Find where the given text appears and provide that cell's center as [X, Y] coordinate. 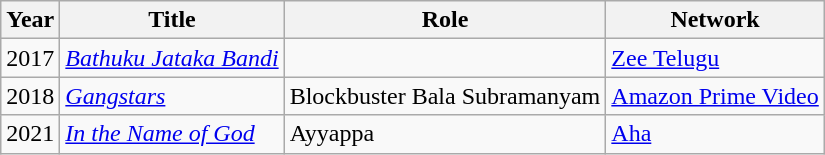
Gangstars [172, 96]
In the Name of God [172, 134]
Title [172, 20]
Role [445, 20]
Aha [715, 134]
2017 [30, 58]
2021 [30, 134]
Zee Telugu [715, 58]
Blockbuster Bala Subramanyam [445, 96]
2018 [30, 96]
Ayyappa [445, 134]
Year [30, 20]
Bathuku Jataka Bandi [172, 58]
Network [715, 20]
Amazon Prime Video [715, 96]
